Pinpoint the cell where the given text exists, returning its [X, Y] midpoint coordinate. 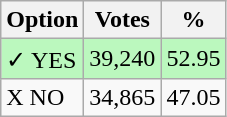
47.05 [194, 97]
% [194, 20]
X NO [42, 97]
39,240 [122, 59]
Option [42, 20]
Votes [122, 20]
✓ YES [42, 59]
34,865 [122, 97]
52.95 [194, 59]
